Determine the (X, Y) coordinate at the center of the cell enclosing the given text.  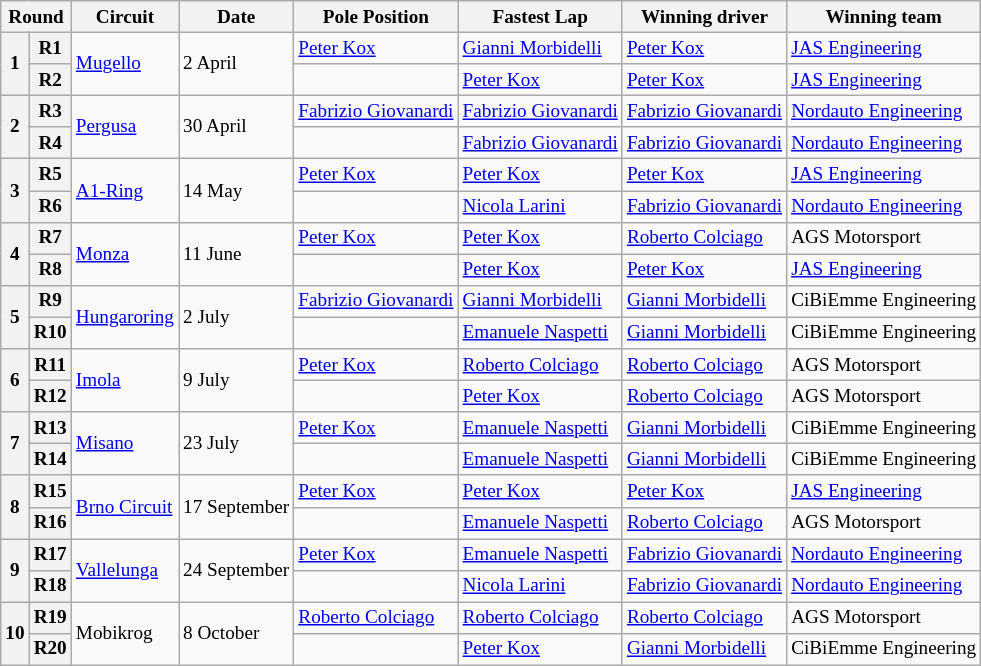
9 (15, 570)
8 October (236, 634)
Monza (124, 254)
Misano (124, 444)
R5 (50, 175)
Brno Circuit (124, 506)
Pole Position (376, 17)
24 September (236, 570)
R13 (50, 428)
2 July (236, 316)
R8 (50, 270)
R2 (50, 80)
2 April (236, 64)
Winning team (884, 17)
14 May (236, 190)
R9 (50, 301)
30 April (236, 126)
R4 (50, 143)
Round (36, 17)
11 June (236, 254)
R10 (50, 333)
R20 (50, 649)
R11 (50, 365)
A1-Ring (124, 190)
Mobikrog (124, 634)
Vallelunga (124, 570)
R17 (50, 554)
Hungaroring (124, 316)
R18 (50, 586)
R12 (50, 396)
R6 (50, 206)
R19 (50, 618)
Fastest Lap (540, 17)
3 (15, 190)
9 July (236, 380)
R3 (50, 111)
Date (236, 17)
Imola (124, 380)
R16 (50, 523)
Winning driver (704, 17)
Circuit (124, 17)
23 July (236, 444)
R7 (50, 238)
8 (15, 506)
R14 (50, 460)
R15 (50, 491)
Mugello (124, 64)
4 (15, 254)
10 (15, 634)
2 (15, 126)
6 (15, 380)
17 September (236, 506)
R1 (50, 48)
5 (15, 316)
7 (15, 444)
1 (15, 64)
Pergusa (124, 126)
